Find where the given text appears and provide that cell's center as [X, Y] coordinate. 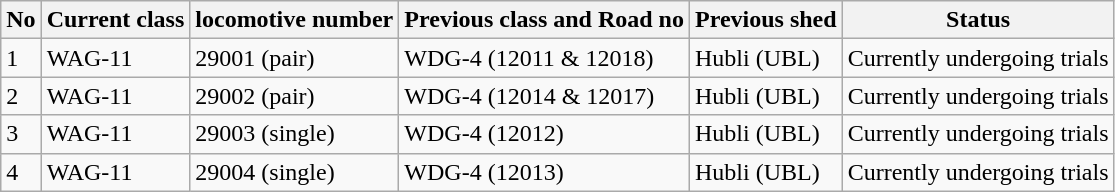
1 [21, 58]
29001 (pair) [294, 58]
Previous shed [766, 20]
2 [21, 96]
WDG-4 (12011 & 12018) [544, 58]
WDG-4 (12014 & 12017) [544, 96]
WDG-4 (12013) [544, 172]
Status [978, 20]
Current class [116, 20]
29002 (pair) [294, 96]
29003 (single) [294, 134]
29004 (single) [294, 172]
WDG-4 (12012) [544, 134]
locomotive number [294, 20]
3 [21, 134]
4 [21, 172]
Previous class and Road no [544, 20]
No [21, 20]
